Capture the cell that displays the provided text and extract its (x, y) central coordinate. 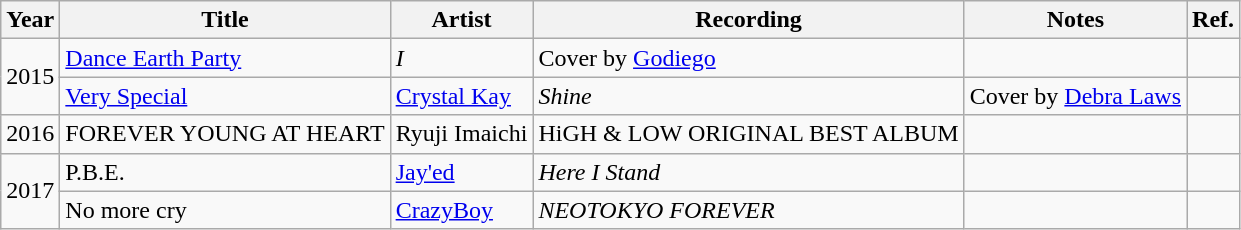
Here I Stand (748, 172)
P.B.E. (225, 172)
Crystal Kay (462, 96)
2015 (30, 77)
Shine (748, 96)
CrazyBoy (462, 210)
Cover by Godiego (748, 58)
Ref. (1214, 20)
2017 (30, 191)
Dance Earth Party (225, 58)
Very Special (225, 96)
Cover by Debra Laws (1075, 96)
Notes (1075, 20)
NEOTOKYO FOREVER (748, 210)
HiGH & LOW ORIGINAL BEST ALBUM (748, 134)
I (462, 58)
Recording (748, 20)
Title (225, 20)
Ryuji Imaichi (462, 134)
No more cry (225, 210)
2016 (30, 134)
Artist (462, 20)
Year (30, 20)
FOREVER YOUNG AT HEART (225, 134)
Jay'ed (462, 172)
